Scan for the cell matching the given text and deliver its [x, y] coordinate at center. 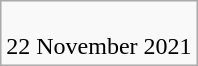
22 November 2021 [99, 34]
